Return the (X, Y) coordinate for the center point of the cell that contains the specified text.  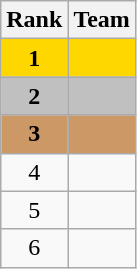
Rank (34, 20)
6 (34, 248)
1 (34, 58)
3 (34, 134)
2 (34, 96)
Team (102, 20)
4 (34, 172)
5 (34, 210)
